For the text-containing cell, return its midpoint in (X, Y) coordinate format. 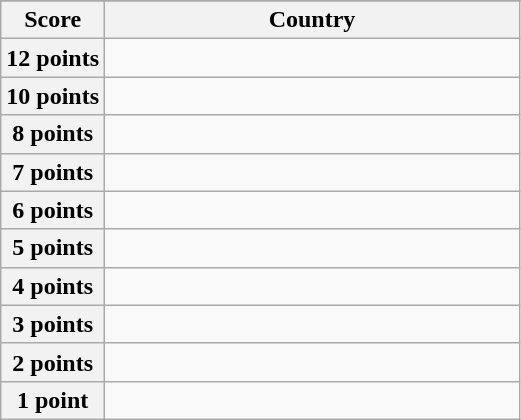
Country (312, 20)
4 points (53, 286)
Score (53, 20)
1 point (53, 400)
10 points (53, 96)
7 points (53, 172)
6 points (53, 210)
2 points (53, 362)
12 points (53, 58)
8 points (53, 134)
3 points (53, 324)
5 points (53, 248)
